Output the [x, y] coordinate of the center of the cell containing the given text.  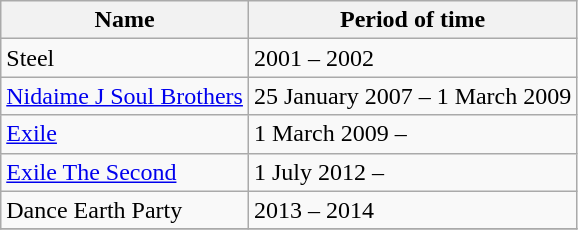
Dance Earth Party [125, 210]
Exile [125, 134]
2001 – 2002 [412, 58]
Name [125, 20]
1 March 2009 – [412, 134]
2013 – 2014 [412, 210]
1 July 2012 – [412, 172]
Exile The Second [125, 172]
Period of time [412, 20]
Nidaime J Soul Brothers [125, 96]
25 January 2007 – 1 March 2009 [412, 96]
Steel [125, 58]
